Scan for the cell matching the given text and deliver its (X, Y) coordinate at center. 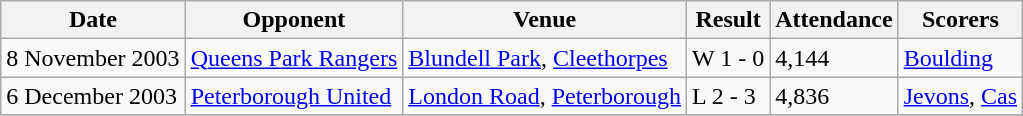
Opponent (294, 20)
4,836 (834, 96)
8 November 2003 (93, 58)
Attendance (834, 20)
L 2 - 3 (728, 96)
Scorers (960, 20)
London Road, Peterborough (545, 96)
Blundell Park, Cleethorpes (545, 58)
4,144 (834, 58)
Jevons, Cas (960, 96)
Boulding (960, 58)
Date (93, 20)
6 December 2003 (93, 96)
Peterborough United (294, 96)
Venue (545, 20)
Queens Park Rangers (294, 58)
Result (728, 20)
W 1 - 0 (728, 58)
